Detect which cell encompasses the target text, then output its (X, Y) center coordinate. 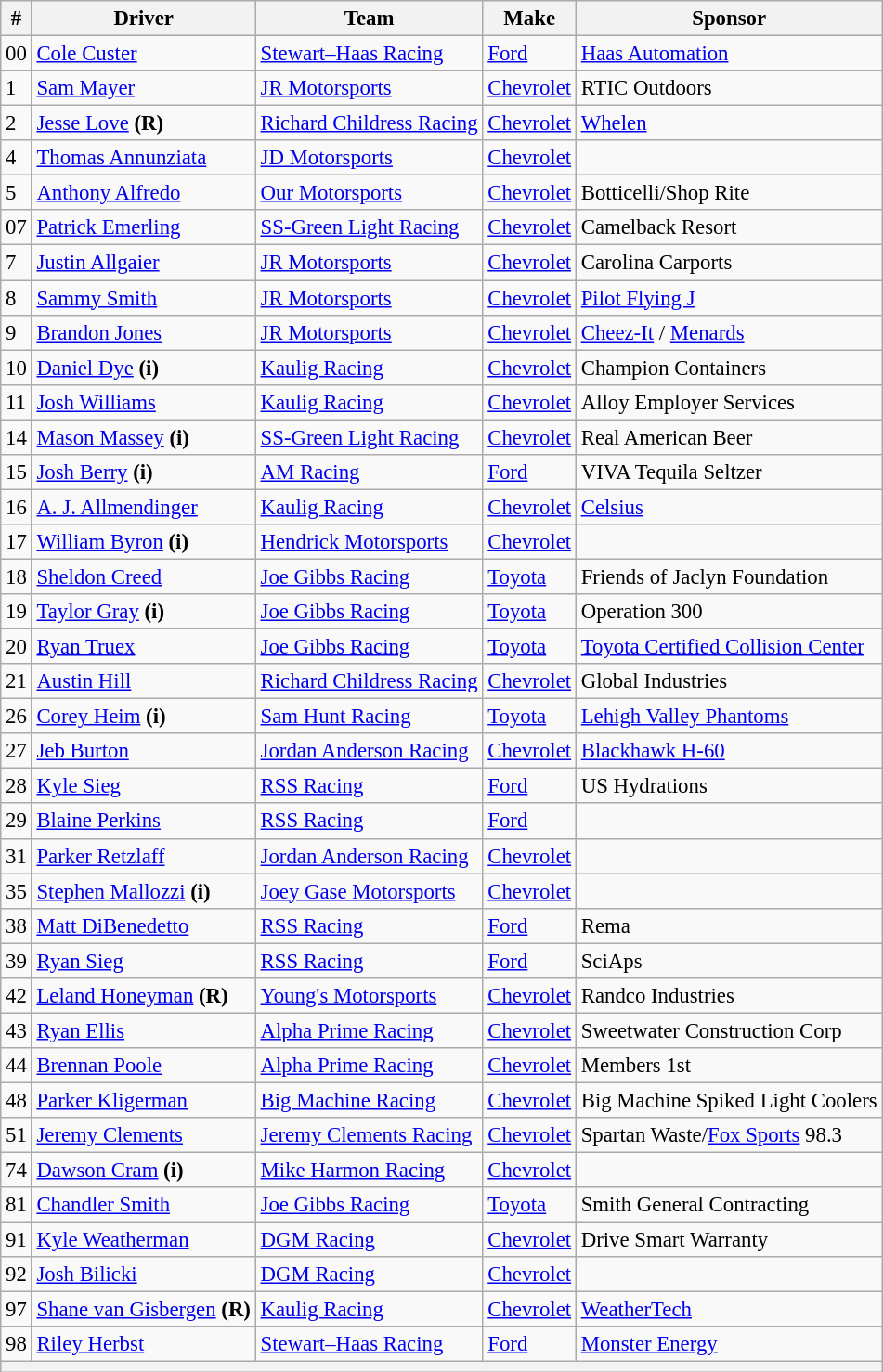
Sam Hunt Racing (370, 717)
28 (17, 786)
Riley Herbst (143, 1345)
26 (17, 717)
Lehigh Valley Phantoms (729, 717)
Drive Smart Warranty (729, 1240)
Real American Beer (729, 437)
Daniel Dye (i) (143, 368)
5 (17, 193)
4 (17, 158)
Young's Motorsports (370, 996)
Chandler Smith (143, 1205)
Toyota Certified Collision Center (729, 647)
Mike Harmon Racing (370, 1171)
Brennan Poole (143, 1066)
Dawson Cram (i) (143, 1171)
Blackhawk H-60 (729, 751)
Corey Heim (i) (143, 717)
Kyle Sieg (143, 786)
8 (17, 298)
Hendrick Motorsports (370, 542)
Leland Honeyman (R) (143, 996)
Sweetwater Construction Corp (729, 1030)
Taylor Gray (i) (143, 612)
Haas Automation (729, 54)
Members 1st (729, 1066)
RTIC Outdoors (729, 88)
10 (17, 368)
William Byron (i) (143, 542)
Joey Gase Motorsports (370, 891)
27 (17, 751)
Patrick Emerling (143, 227)
7 (17, 263)
Kyle Weatherman (143, 1240)
WeatherTech (729, 1310)
Camelback Resort (729, 227)
21 (17, 681)
Rema (729, 925)
14 (17, 437)
Spartan Waste/Fox Sports 98.3 (729, 1135)
91 (17, 1240)
Driver (143, 19)
Brandon Jones (143, 332)
92 (17, 1275)
Celsius (729, 507)
Blaine Perkins (143, 822)
Cheez-It / Menards (729, 332)
A. J. Allmendinger (143, 507)
Austin Hill (143, 681)
42 (17, 996)
Josh Bilicki (143, 1275)
00 (17, 54)
51 (17, 1135)
Josh Williams (143, 402)
Cole Custer (143, 54)
Smith General Contracting (729, 1205)
Big Machine Spiked Light Coolers (729, 1100)
VIVA Tequila Seltzer (729, 472)
Justin Allgaier (143, 263)
38 (17, 925)
Friends of Jaclyn Foundation (729, 576)
Carolina Carports (729, 263)
Parker Kligerman (143, 1100)
Thomas Annunziata (143, 158)
2 (17, 123)
35 (17, 891)
Whelen (729, 123)
AM Racing (370, 472)
39 (17, 961)
Monster Energy (729, 1345)
Parker Retzlaff (143, 856)
Jeremy Clements (143, 1135)
Big Machine Racing (370, 1100)
Sam Mayer (143, 88)
Jeb Burton (143, 751)
16 (17, 507)
43 (17, 1030)
Operation 300 (729, 612)
Jesse Love (R) (143, 123)
Sheldon Creed (143, 576)
18 (17, 576)
Randco Industries (729, 996)
Alloy Employer Services (729, 402)
Shane van Gisbergen (R) (143, 1310)
Mason Massey (i) (143, 437)
Champion Containers (729, 368)
15 (17, 472)
Ryan Ellis (143, 1030)
Jeremy Clements Racing (370, 1135)
97 (17, 1310)
SciAps (729, 961)
Stephen Mallozzi (i) (143, 891)
Botticelli/Shop Rite (729, 193)
29 (17, 822)
98 (17, 1345)
19 (17, 612)
9 (17, 332)
Sponsor (729, 19)
07 (17, 227)
1 (17, 88)
20 (17, 647)
Sammy Smith (143, 298)
# (17, 19)
Josh Berry (i) (143, 472)
31 (17, 856)
81 (17, 1205)
Matt DiBenedetto (143, 925)
Team (370, 19)
Anthony Alfredo (143, 193)
17 (17, 542)
74 (17, 1171)
Global Industries (729, 681)
48 (17, 1100)
44 (17, 1066)
Pilot Flying J (729, 298)
Ryan Truex (143, 647)
JD Motorsports (370, 158)
Make (529, 19)
Our Motorsports (370, 193)
Ryan Sieg (143, 961)
11 (17, 402)
US Hydrations (729, 786)
